Search for the cell housing the specified text and yield its (X, Y) center coordinate. 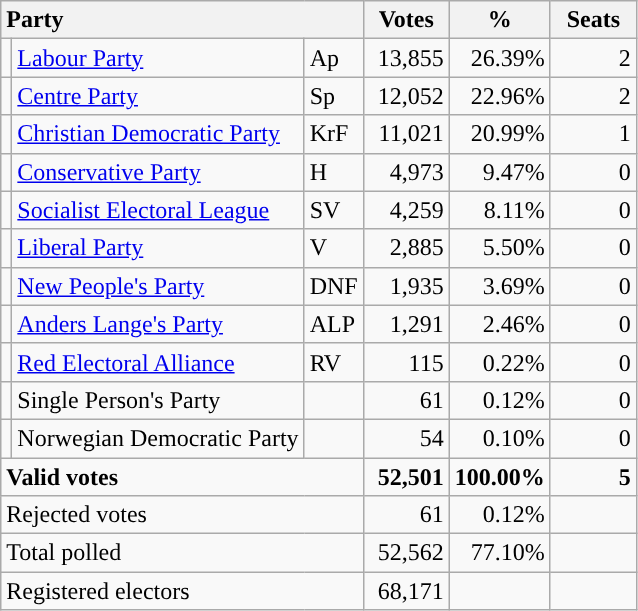
Socialist Electoral League (158, 210)
DNF (334, 286)
5.50% (500, 248)
Ap (334, 58)
68,171 (406, 591)
Centre Party (158, 96)
13,855 (406, 58)
9.47% (500, 172)
12,052 (406, 96)
ALP (334, 324)
77.10% (500, 553)
0.10% (500, 438)
Single Person's Party (158, 400)
RV (334, 362)
Christian Democratic Party (158, 134)
V (334, 248)
Sp (334, 96)
22.96% (500, 96)
20.99% (500, 134)
5 (593, 477)
11,021 (406, 134)
Rejected votes (182, 515)
Red Electoral Alliance (158, 362)
Labour Party (158, 58)
Party (182, 20)
4,973 (406, 172)
1 (593, 134)
8.11% (500, 210)
New People's Party (158, 286)
100.00% (500, 477)
Total polled (182, 553)
% (500, 20)
Liberal Party (158, 248)
52,501 (406, 477)
Conservative Party (158, 172)
H (334, 172)
SV (334, 210)
2.46% (500, 324)
KrF (334, 134)
54 (406, 438)
Votes (406, 20)
Anders Lange's Party (158, 324)
1,291 (406, 324)
Seats (593, 20)
1,935 (406, 286)
Norwegian Democratic Party (158, 438)
26.39% (500, 58)
0.22% (500, 362)
52,562 (406, 553)
Valid votes (182, 477)
3.69% (500, 286)
Registered electors (182, 591)
4,259 (406, 210)
115 (406, 362)
2,885 (406, 248)
